For the text-containing cell, return its midpoint in (x, y) coordinate format. 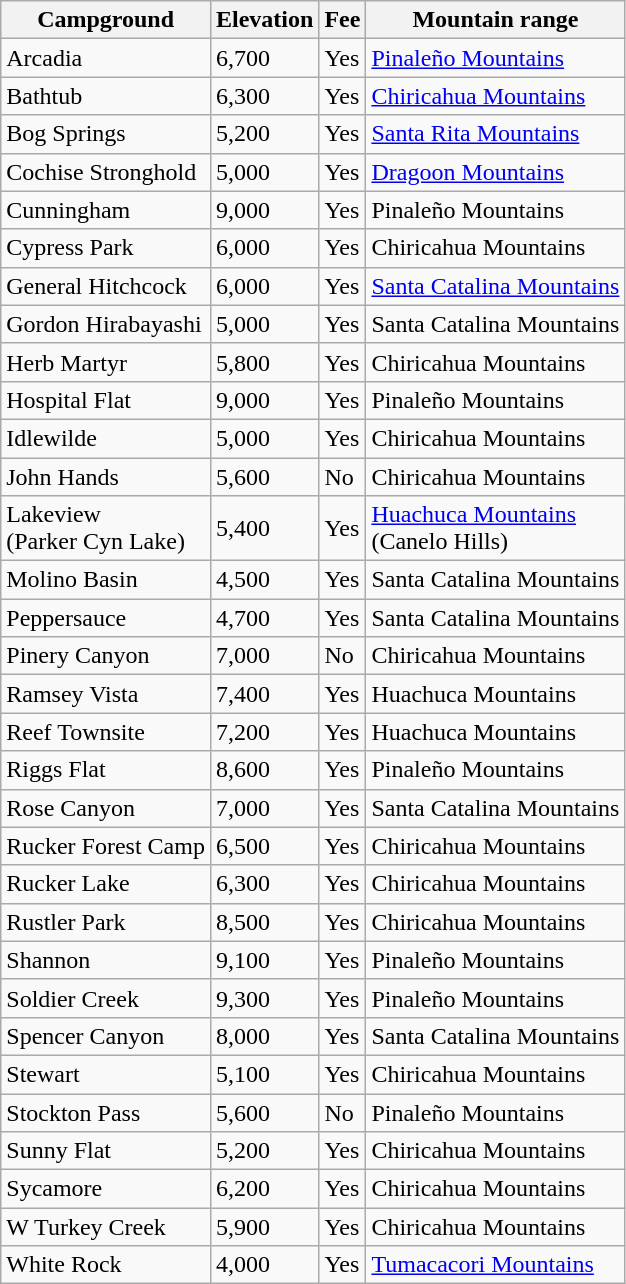
Riggs Flat (106, 770)
Rose Canyon (106, 808)
Idlewilde (106, 438)
6,500 (264, 846)
Rucker Forest Camp (106, 846)
Fee (342, 20)
5,100 (264, 1074)
8,000 (264, 1036)
John Hands (106, 477)
Santa Rita Mountains (496, 134)
Reef Townsite (106, 732)
Peppersauce (106, 618)
9,300 (264, 998)
Cunningham (106, 210)
Cochise Stronghold (106, 172)
4,500 (264, 580)
8,600 (264, 770)
Stockton Pass (106, 1113)
4,000 (264, 1265)
Campground (106, 20)
Spencer Canyon (106, 1036)
Tumacacori Mountains (496, 1265)
5,800 (264, 362)
Bathtub (106, 96)
Rucker Lake (106, 884)
7,200 (264, 732)
6,200 (264, 1189)
Gordon Hirabayashi (106, 324)
Mountain range (496, 20)
Elevation (264, 20)
Shannon (106, 960)
White Rock (106, 1265)
4,700 (264, 618)
Herb Martyr (106, 362)
Rustler Park (106, 922)
5,400 (264, 528)
8,500 (264, 922)
Pinery Canyon (106, 656)
5,900 (264, 1227)
Lakeview(Parker Cyn Lake) (106, 528)
7,400 (264, 694)
Dragoon Mountains (496, 172)
Huachuca Mountains(Canelo Hills) (496, 528)
Molino Basin (106, 580)
9,100 (264, 960)
Ramsey Vista (106, 694)
Sycamore (106, 1189)
Sunny Flat (106, 1151)
Bog Springs (106, 134)
Soldier Creek (106, 998)
W Turkey Creek (106, 1227)
Hospital Flat (106, 400)
Cypress Park (106, 248)
General Hitchcock (106, 286)
Stewart (106, 1074)
6,700 (264, 58)
Arcadia (106, 58)
